From the cell containing the given text, extract its center point as (X, Y) coordinate. 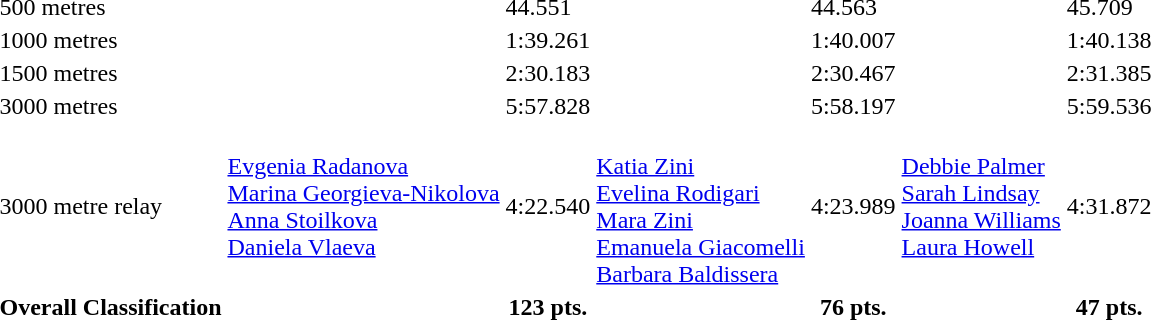
4:23.989 (853, 206)
4:22.540 (548, 206)
1:40.007 (853, 40)
Debbie PalmerSarah LindsayJoanna WilliamsLaura Howell (981, 206)
Katia ZiniEvelina RodigariMara ZiniEmanuela GiacomelliBarbara Baldissera (701, 206)
1:39.261 (548, 40)
5:57.828 (548, 106)
5:58.197 (853, 106)
Evgenia RadanovaMarina Georgieva-NikolovaAnna StoilkovaDaniela Vlaeva (364, 206)
2:30.467 (853, 73)
2:30.183 (548, 73)
